Output the (x, y) coordinate of the center of the cell containing the given text.  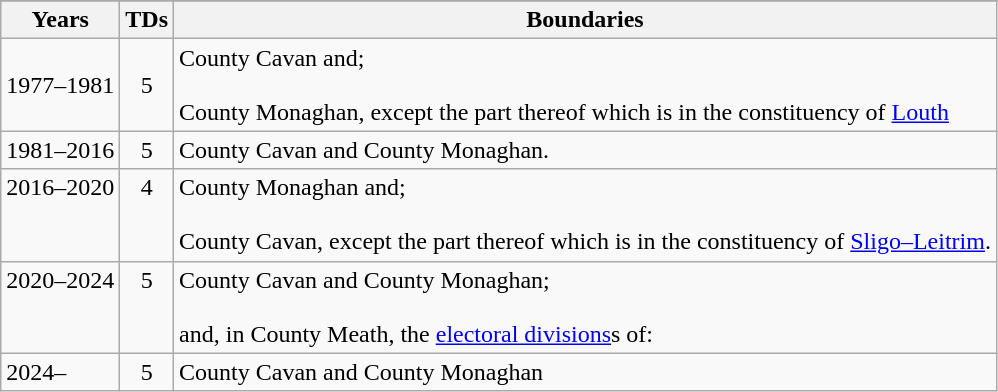
4 (147, 215)
County Cavan and County Monaghan;and, in County Meath, the electoral divisionss of: (586, 307)
1981–2016 (60, 150)
TDs (147, 20)
Years (60, 20)
2016–2020 (60, 215)
County Cavan and County Monaghan (586, 372)
Boundaries (586, 20)
1977–1981 (60, 85)
County Monaghan and;County Cavan, except the part thereof which is in the constituency of Sligo–Leitrim. (586, 215)
2024– (60, 372)
County Cavan and County Monaghan. (586, 150)
County Cavan and;County Monaghan, except the part thereof which is in the constituency of Louth (586, 85)
2020–2024 (60, 307)
